For the text-containing cell, return its midpoint in [x, y] coordinate format. 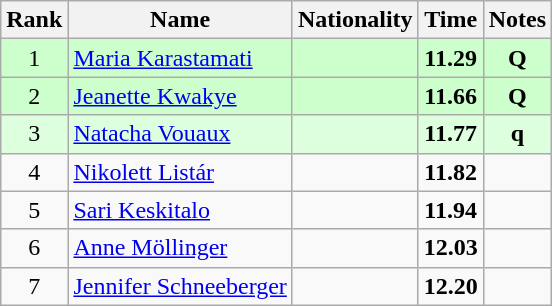
11.82 [450, 172]
1 [34, 58]
Jeanette Kwakye [180, 96]
Rank [34, 20]
5 [34, 210]
Sari Keskitalo [180, 210]
11.66 [450, 96]
11.94 [450, 210]
3 [34, 134]
Anne Möllinger [180, 248]
Jennifer Schneeberger [180, 286]
6 [34, 248]
11.77 [450, 134]
2 [34, 96]
7 [34, 286]
Time [450, 20]
Nationality [355, 20]
Notes [517, 20]
12.03 [450, 248]
Maria Karastamati [180, 58]
Natacha Vouaux [180, 134]
4 [34, 172]
11.29 [450, 58]
q [517, 134]
Nikolett Listár [180, 172]
Name [180, 20]
12.20 [450, 286]
